From the cell containing the given text, extract its center point as [x, y] coordinate. 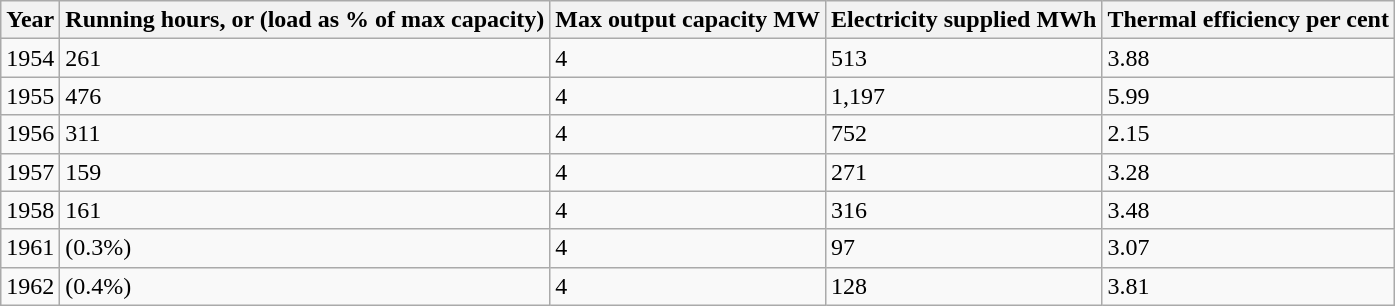
97 [964, 248]
513 [964, 58]
2.15 [1248, 134]
(0.4%) [305, 286]
311 [305, 134]
3.88 [1248, 58]
261 [305, 58]
Max output capacity MW [688, 20]
3.28 [1248, 172]
3.48 [1248, 210]
1962 [30, 286]
1958 [30, 210]
Running hours, or (load as % of max capacity) [305, 20]
271 [964, 172]
3.07 [1248, 248]
(0.3%) [305, 248]
159 [305, 172]
5.99 [1248, 96]
752 [964, 134]
Thermal efficiency per cent [1248, 20]
128 [964, 286]
3.81 [1248, 286]
1,197 [964, 96]
1961 [30, 248]
1957 [30, 172]
1956 [30, 134]
Electricity supplied MWh [964, 20]
Year [30, 20]
161 [305, 210]
1954 [30, 58]
1955 [30, 96]
316 [964, 210]
476 [305, 96]
